From the cell containing the given text, extract its center point as (X, Y) coordinate. 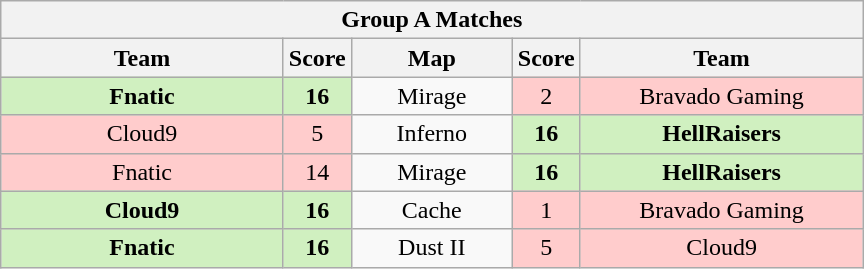
Group A Matches (432, 20)
Inferno (432, 134)
Map (432, 58)
2 (546, 96)
Cache (432, 210)
14 (317, 172)
Dust II (432, 248)
1 (546, 210)
